Provide the (x, y) coordinate of the cell's center where the given text is located.  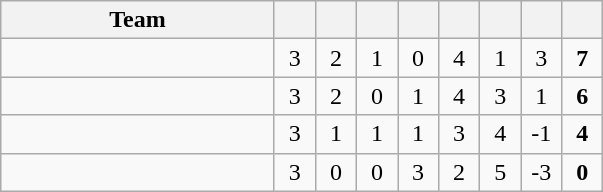
-1 (542, 134)
-3 (542, 172)
7 (582, 58)
Team (138, 20)
5 (500, 172)
6 (582, 96)
